Pinpoint the cell where the given text exists, returning its [X, Y] midpoint coordinate. 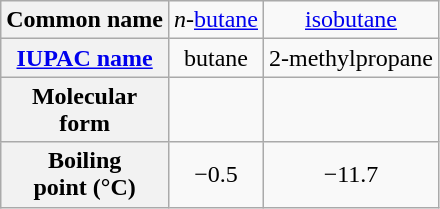
butane [216, 58]
IUPAC name [85, 58]
Boilingpoint (°C) [85, 174]
−11.7 [352, 174]
−0.5 [216, 174]
2-methylpropane [352, 58]
n-butane [216, 20]
Common name [85, 20]
isobutane [352, 20]
Molecularform [85, 110]
